Provide the (X, Y) coordinate of the cell's center where the given text is located.  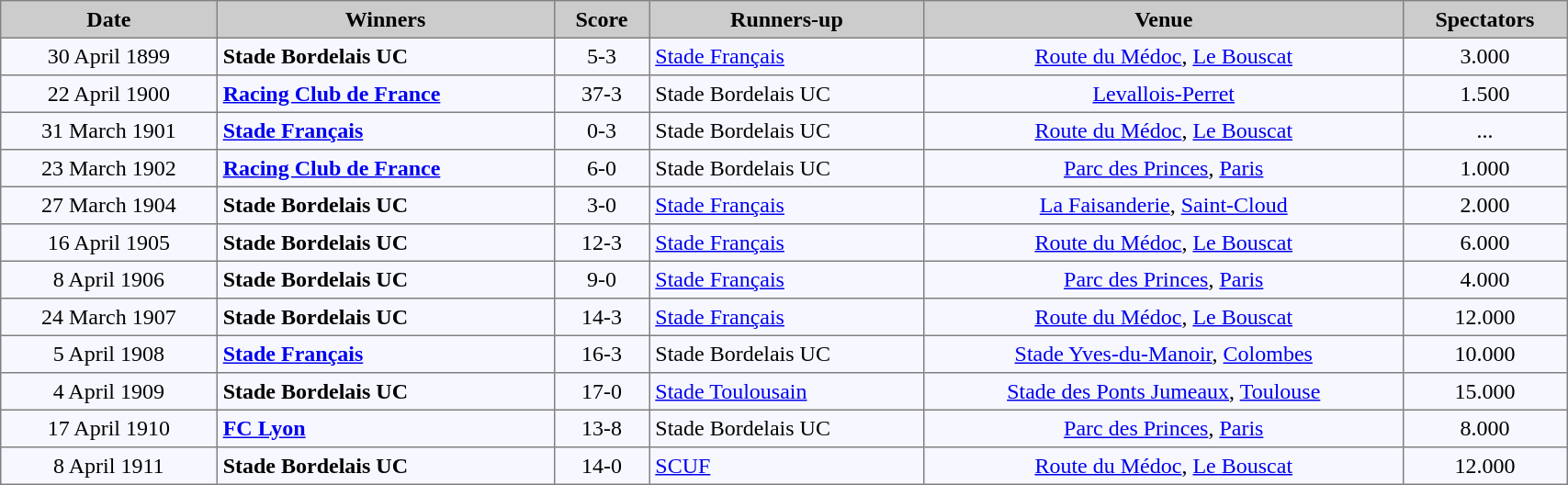
Stade des Ponts Jumeaux, Toulouse (1163, 391)
3.000 (1484, 56)
9-0 (601, 279)
24 March 1907 (108, 317)
31 March 1901 (108, 130)
5 April 1908 (108, 354)
Levallois-Perret (1163, 94)
6.000 (1484, 242)
Venue (1163, 19)
Score (601, 19)
3-0 (601, 205)
27 March 1904 (108, 205)
FC Lyon (386, 428)
17-0 (601, 391)
1.500 (1484, 94)
La Faisanderie, Saint-Cloud (1163, 205)
Stade Toulousain (787, 391)
... (1484, 130)
0-3 (601, 130)
23 March 1902 (108, 168)
12-3 (601, 242)
8.000 (1484, 428)
4.000 (1484, 279)
SCUF (787, 466)
8 April 1911 (108, 466)
1.000 (1484, 168)
30 April 1899 (108, 56)
Runners-up (787, 19)
13-8 (601, 428)
2.000 (1484, 205)
10.000 (1484, 354)
14-0 (601, 466)
14-3 (601, 317)
15.000 (1484, 391)
16 April 1905 (108, 242)
37-3 (601, 94)
6-0 (601, 168)
Spectators (1484, 19)
22 April 1900 (108, 94)
8 April 1906 (108, 279)
4 April 1909 (108, 391)
Date (108, 19)
5-3 (601, 56)
16-3 (601, 354)
Winners (386, 19)
Stade Yves-du-Manoir, Colombes (1163, 354)
17 April 1910 (108, 428)
